For the text-containing cell, return its midpoint in [x, y] coordinate format. 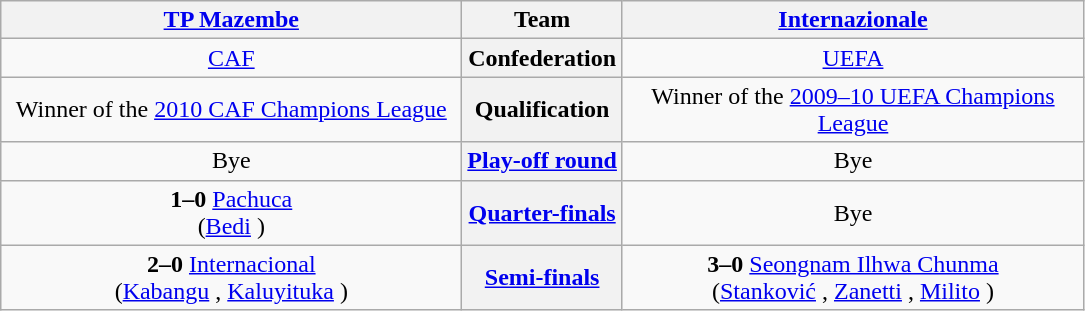
Qualification [542, 110]
Winner of the 2010 CAF Champions League [232, 110]
Play-off round [542, 161]
2–0 Internacional(Kabangu , Kaluyituka ) [232, 278]
CAF [232, 58]
3–0 Seongnam Ilhwa Chunma(Stanković , Zanetti , Milito ) [852, 278]
Internazionale [852, 20]
1–0 Pachuca(Bedi ) [232, 212]
Semi-finals [542, 278]
Team [542, 20]
Confederation [542, 58]
Winner of the 2009–10 UEFA Champions League [852, 110]
TP Mazembe [232, 20]
UEFA [852, 58]
Quarter-finals [542, 212]
